Scan for the cell matching the given text and deliver its (X, Y) coordinate at center. 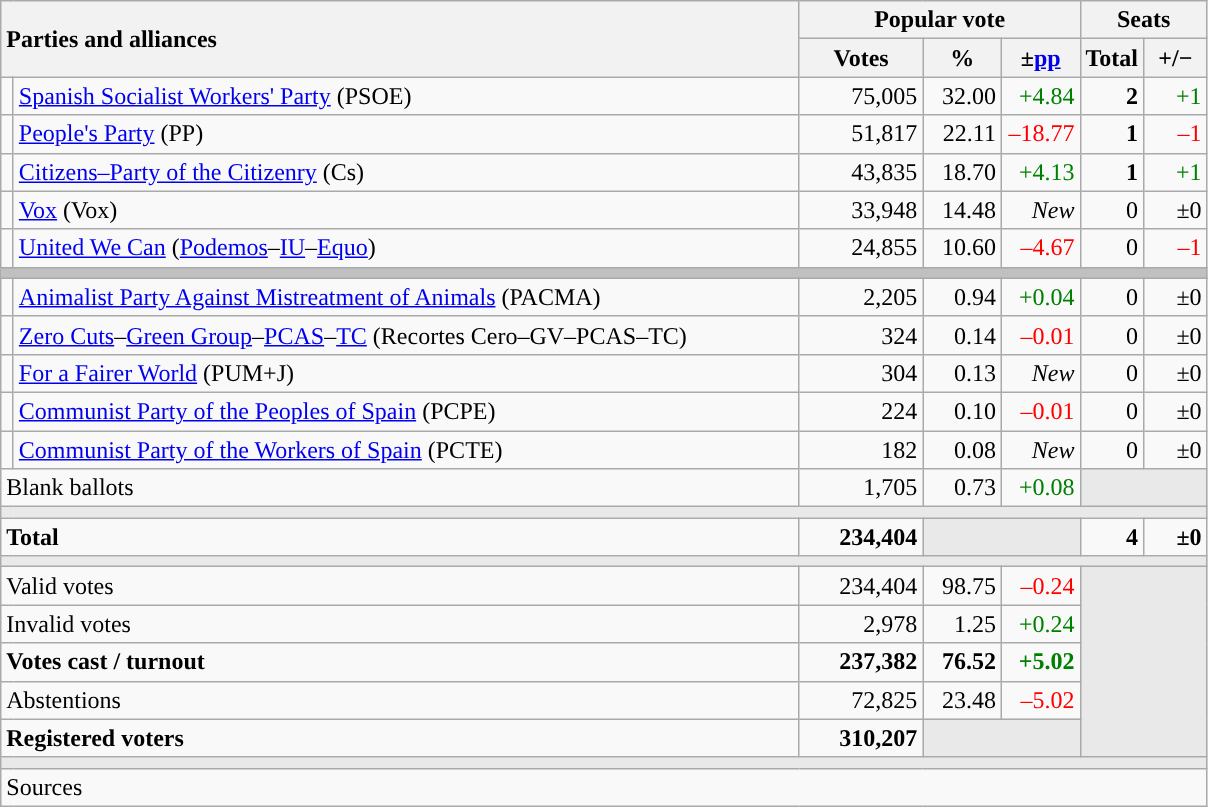
51,817 (861, 134)
2 (1112, 96)
% (962, 58)
304 (861, 373)
0.94 (962, 297)
Abstentions (400, 700)
–0.24 (1040, 586)
Parties and alliances (400, 39)
0.14 (962, 335)
Registered voters (400, 738)
32.00 (962, 96)
182 (861, 449)
98.75 (962, 586)
10.60 (962, 248)
–5.02 (1040, 700)
+0.04 (1040, 297)
+4.84 (1040, 96)
18.70 (962, 172)
33,948 (861, 210)
–4.67 (1040, 248)
75,005 (861, 96)
United We Can (Podemos–IU–Equo) (406, 248)
1.25 (962, 624)
–18.77 (1040, 134)
2,978 (861, 624)
2,205 (861, 297)
+0.08 (1040, 488)
±pp (1040, 58)
Valid votes (400, 586)
22.11 (962, 134)
14.48 (962, 210)
Blank ballots (400, 488)
24,855 (861, 248)
For a Fairer World (PUM+J) (406, 373)
4 (1112, 537)
Citizens–Party of the Citizenry (Cs) (406, 172)
0.10 (962, 411)
Invalid votes (400, 624)
Votes cast / turnout (400, 662)
1,705 (861, 488)
76.52 (962, 662)
+0.24 (1040, 624)
Votes (861, 58)
224 (861, 411)
324 (861, 335)
Popular vote (940, 20)
43,835 (861, 172)
+/− (1176, 58)
Sources (604, 787)
+5.02 (1040, 662)
0.08 (962, 449)
Spanish Socialist Workers' Party (PSOE) (406, 96)
People's Party (PP) (406, 134)
310,207 (861, 738)
23.48 (962, 700)
Animalist Party Against Mistreatment of Animals (PACMA) (406, 297)
+4.13 (1040, 172)
Zero Cuts–Green Group–PCAS–TC (Recortes Cero–GV–PCAS–TC) (406, 335)
Vox (Vox) (406, 210)
Seats (1144, 20)
0.73 (962, 488)
Communist Party of the Workers of Spain (PCTE) (406, 449)
237,382 (861, 662)
0.13 (962, 373)
Communist Party of the Peoples of Spain (PCPE) (406, 411)
72,825 (861, 700)
